Pinpoint the cell where the given text exists, returning its (x, y) midpoint coordinate. 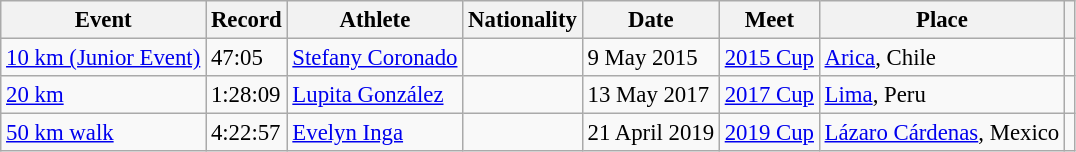
Lupita González (375, 95)
Place (942, 20)
50 km walk (104, 133)
4:22:57 (246, 133)
Lázaro Cárdenas, Mexico (942, 133)
2015 Cup (769, 58)
13 May 2017 (650, 95)
1:28:09 (246, 95)
9 May 2015 (650, 58)
Arica, Chile (942, 58)
10 km (Junior Event) (104, 58)
Record (246, 20)
Nationality (522, 20)
Meet (769, 20)
Lima, Peru (942, 95)
2017 Cup (769, 95)
2019 Cup (769, 133)
21 April 2019 (650, 133)
Event (104, 20)
Evelyn Inga (375, 133)
20 km (104, 95)
Date (650, 20)
Athlete (375, 20)
Stefany Coronado (375, 58)
47:05 (246, 58)
